Search for the cell housing the specified text and yield its [X, Y] center coordinate. 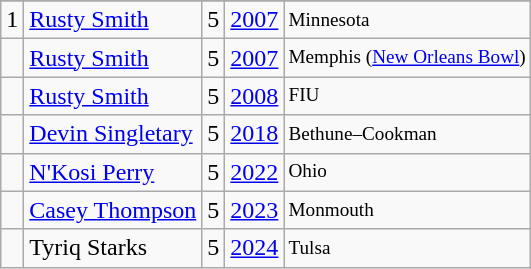
Tyriq Starks [113, 248]
2008 [254, 96]
2023 [254, 210]
1 [12, 20]
FIU [407, 96]
Bethune–Cookman [407, 134]
Memphis (New Orleans Bowl) [407, 58]
N'Kosi Perry [113, 172]
2024 [254, 248]
2022 [254, 172]
Ohio [407, 172]
Devin Singletary [113, 134]
Minnesota [407, 20]
Tulsa [407, 248]
Casey Thompson [113, 210]
2018 [254, 134]
Monmouth [407, 210]
